Locate the cell with the specified text and output its (x, y) center coordinate. 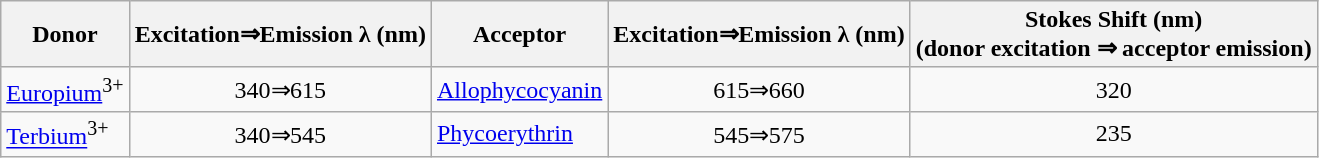
Terbium3+ (65, 134)
340⇒615 (280, 90)
Donor (65, 34)
545⇒575 (759, 134)
320 (1114, 90)
Stokes Shift (nm)(donor excitation ⇒ acceptor emission) (1114, 34)
615⇒660 (759, 90)
Europium3+ (65, 90)
Phycoerythrin (519, 134)
Acceptor (519, 34)
235 (1114, 134)
Allophycocyanin (519, 90)
340⇒545 (280, 134)
